Determine the [X, Y] coordinate at the center of the cell enclosing the given text.  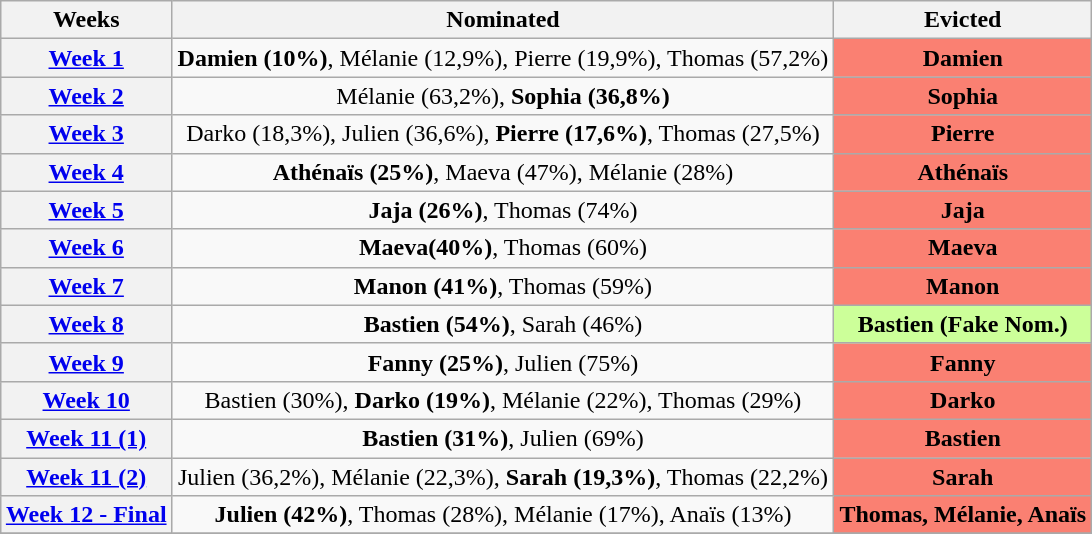
Fanny (25%), Julien (75%) [503, 362]
Pierre [963, 134]
Bastien (31%), Julien (69%) [503, 438]
Week 2 [86, 96]
Maeva(40%), Thomas (60%) [503, 248]
Damien [963, 58]
Julien (36,2%), Mélanie (22,3%), Sarah (19,3%), Thomas (22,2%) [503, 477]
Damien (10%), Mélanie (12,9%), Pierre (19,9%), Thomas (57,2%) [503, 58]
Sophia [963, 96]
Week 4 [86, 172]
Week 10 [86, 400]
Bastien (54%), Sarah (46%) [503, 324]
Evicted [963, 20]
Bastien (30%), Darko (19%), Mélanie (22%), Thomas (29%) [503, 400]
Jaja [963, 210]
Week 8 [86, 324]
Bastien (Fake Nom.) [963, 324]
Week 1 [86, 58]
Week 3 [86, 134]
Maeva [963, 248]
Jaja (26%), Thomas (74%) [503, 210]
Week 6 [86, 248]
Sarah [963, 477]
Week 7 [86, 286]
Week 12 - Final [86, 515]
Darko [963, 400]
Fanny [963, 362]
Mélanie (63,2%), Sophia (36,8%) [503, 96]
Weeks [86, 20]
Athénaïs (25%), Maeva (47%), Mélanie (28%) [503, 172]
Thomas, Mélanie, Anaïs [963, 515]
Week 11 (1) [86, 438]
Week 9 [86, 362]
Julien (42%), Thomas (28%), Mélanie (17%), Anaïs (13%) [503, 515]
Week 11 (2) [86, 477]
Darko (18,3%), Julien (36,6%), Pierre (17,6%), Thomas (27,5%) [503, 134]
Nominated [503, 20]
Manon (41%), Thomas (59%) [503, 286]
Athénaïs [963, 172]
Week 5 [86, 210]
Manon [963, 286]
Bastien [963, 438]
